Return [x, y] of the center of cell containing provided text 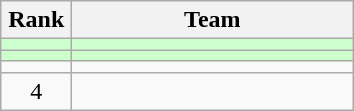
Rank [36, 20]
4 [36, 91]
Team [212, 20]
